Pinpoint the cell where the given text exists, returning its (x, y) midpoint coordinate. 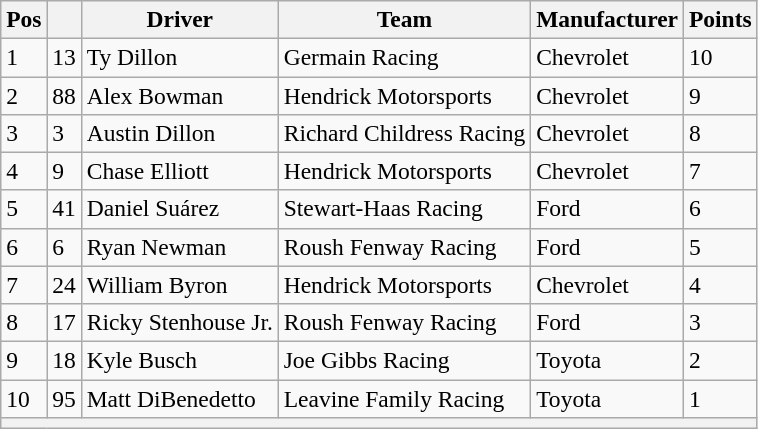
Joe Gibbs Racing (404, 360)
41 (64, 209)
Alex Bowman (180, 95)
Ricky Stenhouse Jr. (180, 322)
Richard Childress Racing (404, 133)
Team (404, 19)
Driver (180, 19)
95 (64, 398)
Leavine Family Racing (404, 398)
Chase Elliott (180, 171)
Points (720, 19)
Daniel Suárez (180, 209)
Ty Dillon (180, 57)
Manufacturer (608, 19)
William Byron (180, 285)
Kyle Busch (180, 360)
17 (64, 322)
Austin Dillon (180, 133)
Stewart-Haas Racing (404, 209)
24 (64, 285)
88 (64, 95)
13 (64, 57)
Matt DiBenedetto (180, 398)
Pos (24, 19)
Germain Racing (404, 57)
18 (64, 360)
Ryan Newman (180, 247)
